Detect which cell encompasses the target text, then output its [x, y] center coordinate. 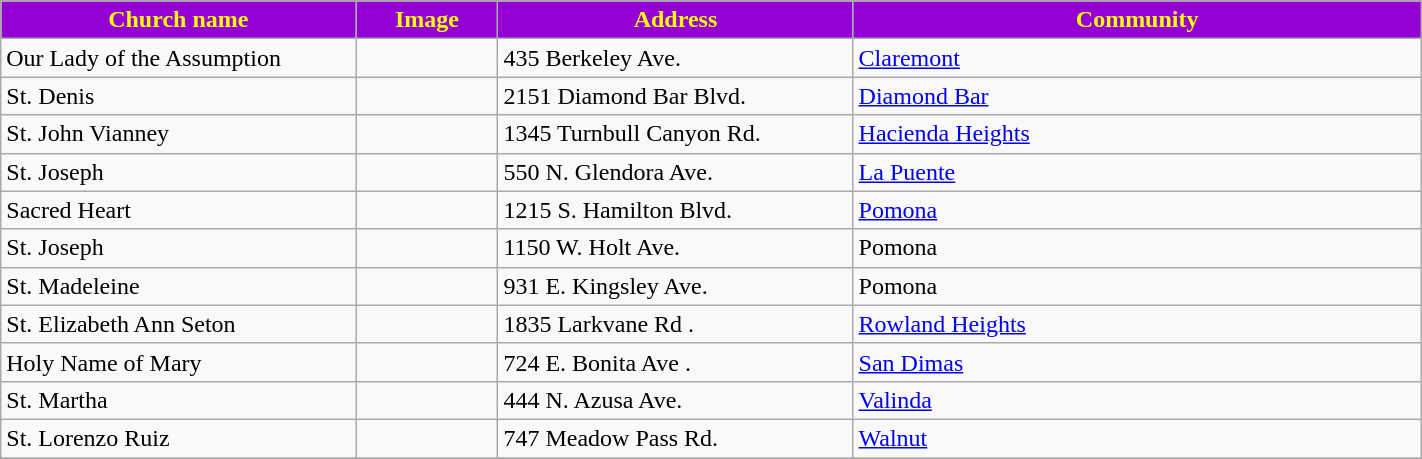
724 E. Bonita Ave . [676, 362]
747 Meadow Pass Rd. [676, 438]
St. Lorenzo Ruiz [178, 438]
Hacienda Heights [1137, 134]
1215 S. Hamilton Blvd. [676, 210]
1835 Larkvane Rd . [676, 324]
Claremont [1137, 58]
1345 Turnbull Canyon Rd. [676, 134]
La Puente [1137, 172]
Address [676, 20]
444 N. Azusa Ave. [676, 400]
Rowland Heights [1137, 324]
Image [427, 20]
931 E. Kingsley Ave. [676, 286]
St. Denis [178, 96]
Church name [178, 20]
St. Elizabeth Ann Seton [178, 324]
2151 Diamond Bar Blvd. [676, 96]
Walnut [1137, 438]
1150 W. Holt Ave. [676, 248]
Sacred Heart [178, 210]
435 Berkeley Ave. [676, 58]
St. John Vianney [178, 134]
St. Martha [178, 400]
St. Madeleine [178, 286]
San Dimas [1137, 362]
Valinda [1137, 400]
Community [1137, 20]
Diamond Bar [1137, 96]
550 N. Glendora Ave. [676, 172]
Our Lady of the Assumption [178, 58]
Holy Name of Mary [178, 362]
